Provide the (x, y) coordinate of the cell's center where the given text is located.  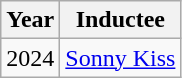
Inductee (120, 20)
2024 (30, 58)
Sonny Kiss (120, 58)
Year (30, 20)
